Scan for the cell matching the given text and deliver its (X, Y) coordinate at center. 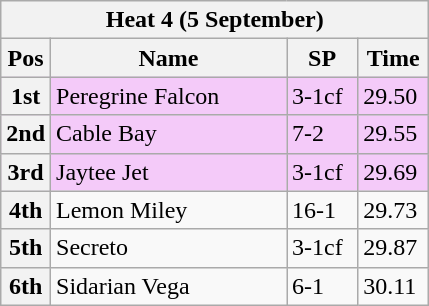
3rd (26, 172)
Name (169, 58)
16-1 (322, 210)
29.87 (394, 248)
Heat 4 (5 September) (215, 20)
29.73 (394, 210)
Peregrine Falcon (169, 96)
Sidarian Vega (169, 286)
5th (26, 248)
4th (26, 210)
Time (394, 58)
29.55 (394, 134)
Secreto (169, 248)
Jaytee Jet (169, 172)
Pos (26, 58)
Lemon Miley (169, 210)
7-2 (322, 134)
SP (322, 58)
29.69 (394, 172)
30.11 (394, 286)
2nd (26, 134)
6th (26, 286)
1st (26, 96)
29.50 (394, 96)
6-1 (322, 286)
Cable Bay (169, 134)
